Return (x, y) of the center of cell containing provided text 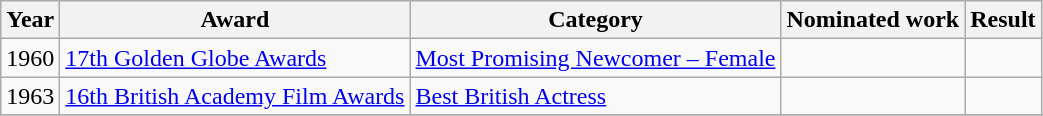
Best British Actress (596, 96)
Category (596, 20)
Result (1003, 20)
16th British Academy Film Awards (235, 96)
Award (235, 20)
Nominated work (873, 20)
1960 (30, 58)
Most Promising Newcomer – Female (596, 58)
17th Golden Globe Awards (235, 58)
1963 (30, 96)
Year (30, 20)
